Identify which cell holds the provided text, then report its [X, Y] central coordinate. 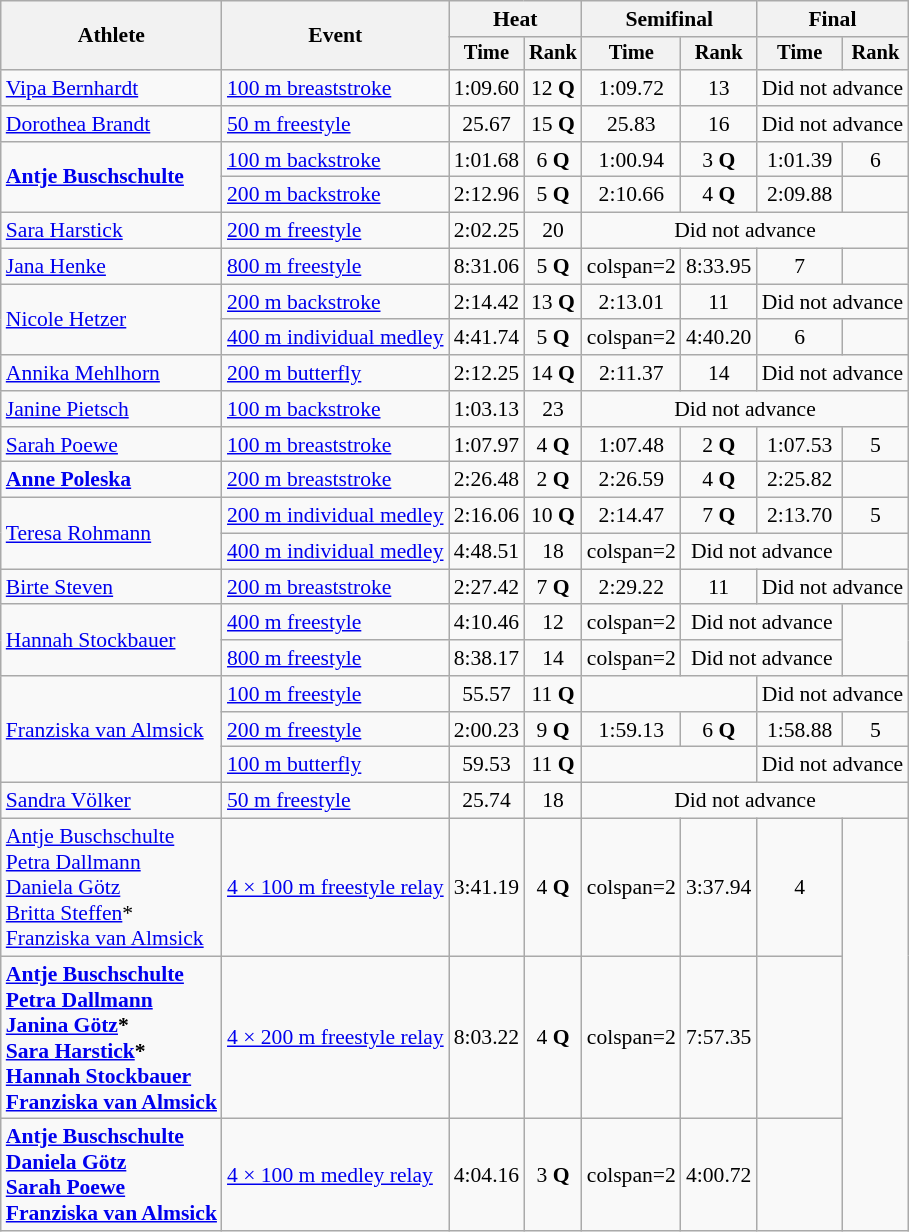
Antje BuschschultePetra DallmannDaniela GötzBritta Steffen*Franziska van Almsick [112, 888]
4:40.20 [719, 338]
4:10.46 [486, 623]
Antje BuschschultePetra DallmannJanina Götz*Sara Harstick*Hannah StockbauerFranziska van Almsick [112, 1038]
12 Q [553, 88]
2:26.48 [486, 480]
2:29.22 [632, 587]
Sarah Poewe [112, 445]
2:13.01 [632, 302]
2:02.25 [486, 231]
Vipa Bernhardt [112, 88]
Antje Buschschulte [112, 178]
7 [800, 267]
1:58.88 [800, 730]
10 Q [553, 516]
3:37.94 [719, 888]
Jana Henke [112, 267]
1:09.72 [632, 88]
25.83 [632, 124]
2:14.42 [486, 302]
2:25.82 [800, 480]
7:57.35 [719, 1038]
1:07.97 [486, 445]
Antje BuschschulteDaniela GötzSarah PoeweFranziska van Almsick [112, 1175]
12 [553, 623]
4:48.51 [486, 552]
25.67 [486, 124]
8:33.95 [719, 267]
1:03.13 [486, 409]
4:04.16 [486, 1175]
Heat [516, 19]
4:41.74 [486, 338]
2:12.25 [486, 373]
2:26.59 [632, 480]
Athlete [112, 36]
Event [336, 36]
4 × 100 m medley relay [336, 1175]
200 m individual medley [336, 516]
13 [719, 88]
2:11.37 [632, 373]
4 × 200 m freestyle relay [336, 1038]
9 Q [553, 730]
Sara Harstick [112, 231]
55.57 [486, 694]
3:41.19 [486, 888]
Annika Mehlhorn [112, 373]
200 m butterfly [336, 373]
Dorothea Brandt [112, 124]
4:00.72 [719, 1175]
25.74 [486, 801]
8:31.06 [486, 267]
1:01.39 [800, 160]
Final [833, 19]
1:59.13 [632, 730]
2:13.70 [800, 516]
13 Q [553, 302]
1:09.60 [486, 88]
2:16.06 [486, 516]
16 [719, 124]
400 m freestyle [336, 623]
23 [553, 409]
100 m freestyle [336, 694]
Sandra Völker [112, 801]
14 Q [553, 373]
2:14.47 [632, 516]
1:00.94 [632, 160]
100 m butterfly [336, 765]
4 [800, 888]
2:12.96 [486, 195]
20 [553, 231]
59.53 [486, 765]
4 × 100 m freestyle relay [336, 888]
Semifinal [670, 19]
Janine Pietsch [112, 409]
2:27.42 [486, 587]
1:07.53 [800, 445]
1:07.48 [632, 445]
15 Q [553, 124]
2:00.23 [486, 730]
2:10.66 [632, 195]
2:09.88 [800, 195]
1:01.68 [486, 160]
Nicole Hetzer [112, 320]
8:38.17 [486, 658]
8:03.22 [486, 1038]
Franziska van Almsick [112, 730]
Anne Poleska [112, 480]
Teresa Rohmann [112, 534]
Birte Steven [112, 587]
Hannah Stockbauer [112, 640]
